From the cell containing the given text, extract its center point as [X, Y] coordinate. 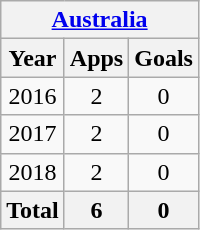
Goals [164, 58]
2017 [33, 134]
2018 [33, 172]
2016 [33, 96]
Year [33, 58]
Apps [96, 58]
Australia [100, 20]
Total [33, 210]
6 [96, 210]
